Capture the cell that displays the provided text and extract its [X, Y] central coordinate. 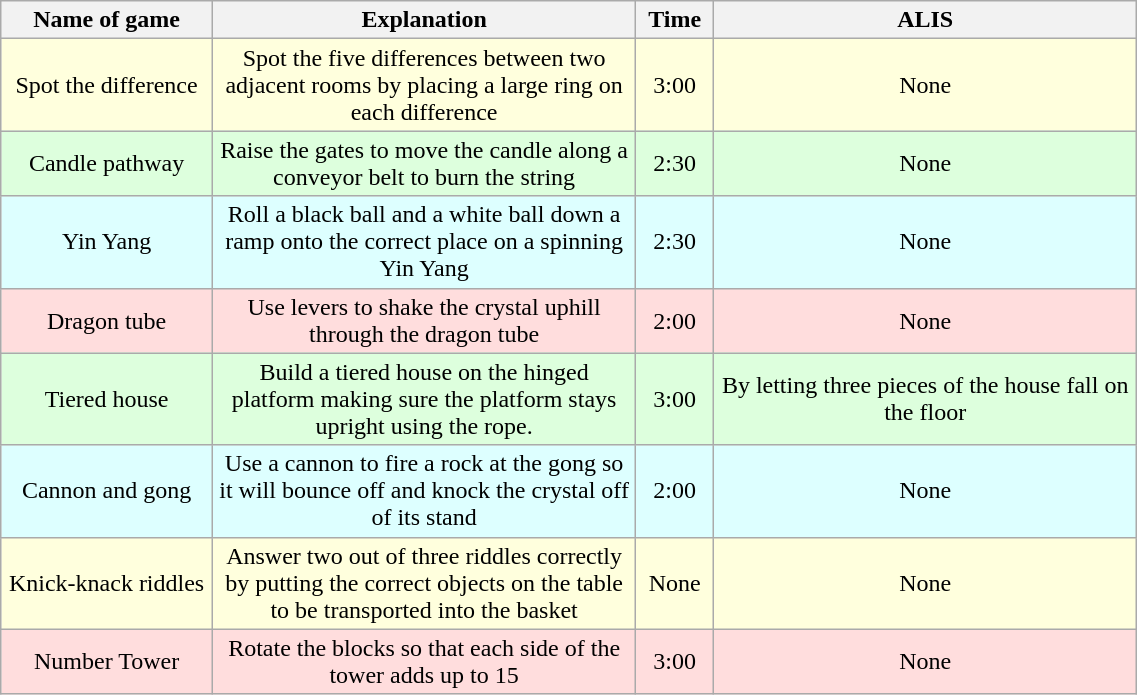
Raise the gates to move the candle along a conveyor belt to burn the string [424, 164]
Use levers to shake the crystal uphill through the dragon tube [424, 320]
Time [675, 20]
Number Tower [107, 662]
Roll a black ball and a white ball down a ramp onto the correct place on a spinning Yin Yang [424, 242]
Yin Yang [107, 242]
Use a cannon to fire a rock at the gong so it will bounce off and knock the crystal off of its stand [424, 491]
Spot the difference [107, 85]
ALIS [924, 20]
Build a tiered house on the hinged platform making sure the platform stays upright using the rope. [424, 399]
By letting three pieces of the house fall on the floor [924, 399]
Candle pathway [107, 164]
Dragon tube [107, 320]
Knick-knack riddles [107, 583]
Tiered house [107, 399]
Answer two out of three riddles correctly by putting the correct objects on the table to be transported into the basket [424, 583]
Spot the five differences between two adjacent rooms by placing a large ring on each difference [424, 85]
Cannon and gong [107, 491]
Name of game [107, 20]
Rotate the blocks so that each side of the tower adds up to 15 [424, 662]
Explanation [424, 20]
